Extract the (x, y) coordinate from the center of the cell holding the provided text.  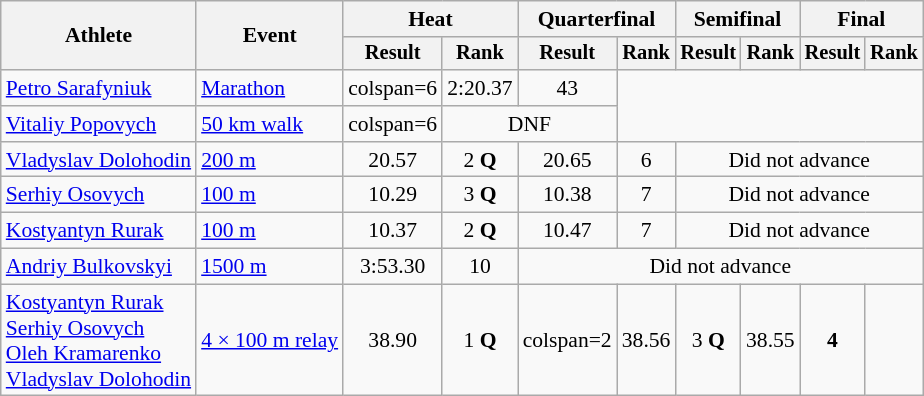
50 km walk (270, 124)
38.56 (646, 340)
DNF (530, 124)
38.90 (392, 340)
Quarterfinal (597, 19)
Semifinal (737, 19)
6 (646, 160)
colspan=2 (568, 340)
20.57 (392, 160)
Kostyantyn Rurak (98, 231)
1 Q (480, 340)
Athlete (98, 36)
Kostyantyn RurakSerhiy OsovychOleh KramarenkoVladyslav Dolohodin (98, 340)
4 × 100 m relay (270, 340)
4 (833, 340)
38.55 (770, 340)
Petro Sarafyniuk (98, 88)
Vitaliy Popovych (98, 124)
10.47 (568, 231)
43 (568, 88)
Marathon (270, 88)
Andriy Bulkovskyi (98, 267)
Serhiy Osovych (98, 195)
1500 m (270, 267)
Final (862, 19)
10.29 (392, 195)
20.65 (568, 160)
10.37 (392, 231)
3:53.30 (392, 267)
Heat (430, 19)
10.38 (568, 195)
Vladyslav Dolohodin (98, 160)
200 m (270, 160)
10 (480, 267)
2:20.37 (480, 88)
Event (270, 36)
